Capture the cell that displays the provided text and extract its [x, y] central coordinate. 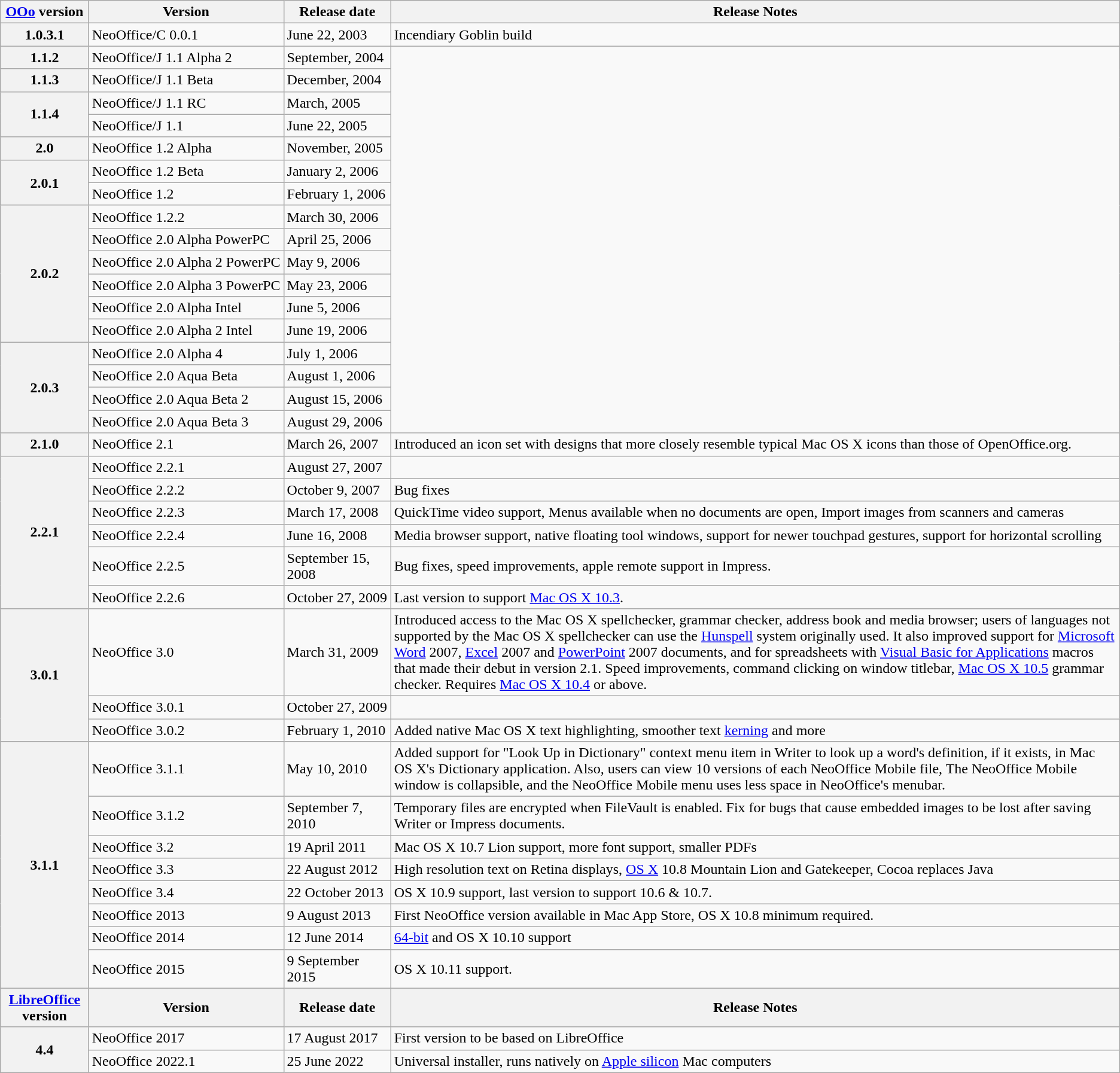
NeoOffice 3.1.2 [186, 816]
June 19, 2006 [337, 331]
NeoOffice 1.2.2 [186, 217]
NeoOffice/J 1.1 [186, 126]
1.1.4 [44, 114]
17 August 2017 [337, 1038]
May 10, 2010 [337, 769]
NeoOffice 2.2.6 [186, 597]
February 1, 2010 [337, 730]
12 June 2014 [337, 938]
2.0 [44, 148]
Incendiary Goblin build [755, 35]
NeoOffice 2.2.1 [186, 467]
2.2.1 [44, 532]
NeoOffice 2.0 Aqua Beta [186, 376]
NeoOffice/J 1.1 Alpha 2 [186, 57]
NeoOffice 2.0 Aqua Beta 2 [186, 399]
NeoOffice 2014 [186, 938]
Temporary files are encrypted when FileVault is enabled. Fix for bugs that cause embedded images to be lost after saving Writer or Impress documents. [755, 816]
Bug fixes [755, 490]
NeoOffice/J 1.1 RC [186, 103]
October 9, 2007 [337, 490]
August 15, 2006 [337, 399]
Added native Mac OS X text highlighting, smoother text kerning and more [755, 730]
September 15, 2008 [337, 566]
19 April 2011 [337, 847]
August 27, 2007 [337, 467]
NeoOffice 3.3 [186, 870]
NeoOffice 2022.1 [186, 1061]
NeoOffice 1.2 Beta [186, 171]
OS X 10.9 support, last version to support 10.6 & 10.7. [755, 892]
LibreOffice version [44, 1007]
2.0.3 [44, 388]
2.0.1 [44, 182]
April 25, 2006 [337, 239]
March 30, 2006 [337, 217]
22 October 2013 [337, 892]
June 22, 2005 [337, 126]
Last version to support Mac OS X 10.3. [755, 597]
June 5, 2006 [337, 308]
NeoOffice 2.0 Alpha 3 PowerPC [186, 285]
NeoOffice 2.2.4 [186, 535]
NeoOffice 3.0.1 [186, 707]
QuickTime video support, Menus available when no documents are open, Import images from scanners and cameras [755, 513]
NeoOffice 2.2.5 [186, 566]
August 1, 2006 [337, 376]
NeoOffice 2.0 Alpha Intel [186, 308]
Universal installer, runs natively on Apple silicon Mac computers [755, 1061]
4.4 [44, 1050]
NeoOffice 2.0 Alpha 4 [186, 353]
3.0.1 [44, 675]
NeoOffice 3.4 [186, 892]
September, 2004 [337, 57]
3.1.1 [44, 865]
September 7, 2010 [337, 816]
NeoOffice 2.1 [186, 444]
64-bit and OS X 10.10 support [755, 938]
2.0.2 [44, 273]
March 26, 2007 [337, 444]
OOo version [44, 12]
9 September 2015 [337, 969]
NeoOffice 3.0.2 [186, 730]
OS X 10.11 support. [755, 969]
First version to be based on LibreOffice [755, 1038]
NeoOffice 1.2 Alpha [186, 148]
July 1, 2006 [337, 353]
June 22, 2003 [337, 35]
Media browser support, native floating tool windows, support for newer touchpad gestures, support for horizontal scrolling [755, 535]
1.1.2 [44, 57]
August 29, 2006 [337, 422]
NeoOffice 2013 [186, 915]
December, 2004 [337, 80]
NeoOffice 2017 [186, 1038]
NeoOffice 2.2.3 [186, 513]
22 August 2012 [337, 870]
NeoOffice 2.0 Alpha 2 PowerPC [186, 262]
1.0.3.1 [44, 35]
NeoOffice 2015 [186, 969]
March, 2005 [337, 103]
NeoOffice 2.2.2 [186, 490]
1.1.3 [44, 80]
June 16, 2008 [337, 535]
November, 2005 [337, 148]
2.1.0 [44, 444]
Bug fixes, speed improvements, apple remote support in Impress. [755, 566]
February 1, 2006 [337, 194]
May 23, 2006 [337, 285]
NeoOffice 2.0 Alpha 2 Intel [186, 331]
Mac OS X 10.7 Lion support, more font support, smaller PDFs [755, 847]
NeoOffice 3.1.1 [186, 769]
First NeoOffice version available in Mac App Store, OS X 10.8 minimum required. [755, 915]
NeoOffice/C 0.0.1 [186, 35]
NeoOffice 3.0 [186, 652]
9 August 2013 [337, 915]
NeoOffice 1.2 [186, 194]
March 31, 2009 [337, 652]
NeoOffice 2.0 Alpha PowerPC [186, 239]
25 June 2022 [337, 1061]
Introduced an icon set with designs that more closely resemble typical Mac OS X icons than those of OpenOffice.org. [755, 444]
NeoOffice 3.2 [186, 847]
March 17, 2008 [337, 513]
High resolution text on Retina displays, OS X 10.8 Mountain Lion and Gatekeeper, Cocoa replaces Java [755, 870]
May 9, 2006 [337, 262]
NeoOffice 2.0 Aqua Beta 3 [186, 422]
January 2, 2006 [337, 171]
NeoOffice/J 1.1 Beta [186, 80]
